Search for the cell housing the specified text and yield its (x, y) center coordinate. 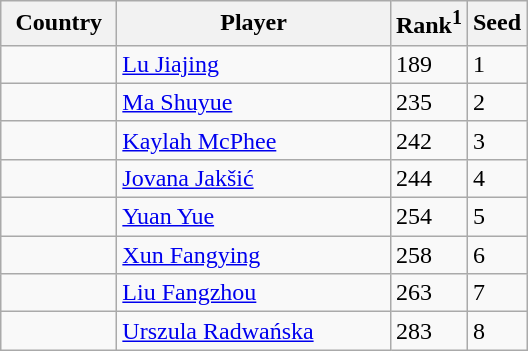
283 (428, 331)
Liu Fangzhou (254, 293)
4 (496, 178)
Kaylah McPhee (254, 140)
3 (496, 140)
Rank1 (428, 24)
242 (428, 140)
Urszula Radwańska (254, 331)
2 (496, 102)
254 (428, 217)
Seed (496, 24)
189 (428, 64)
Ma Shuyue (254, 102)
258 (428, 255)
Yuan Yue (254, 217)
Lu Jiajing (254, 64)
Jovana Jakšić (254, 178)
8 (496, 331)
263 (428, 293)
Xun Fangying (254, 255)
Player (254, 24)
1 (496, 64)
Country (59, 24)
7 (496, 293)
244 (428, 178)
235 (428, 102)
6 (496, 255)
5 (496, 217)
